Detect which cell encompasses the target text, then output its [X, Y] center coordinate. 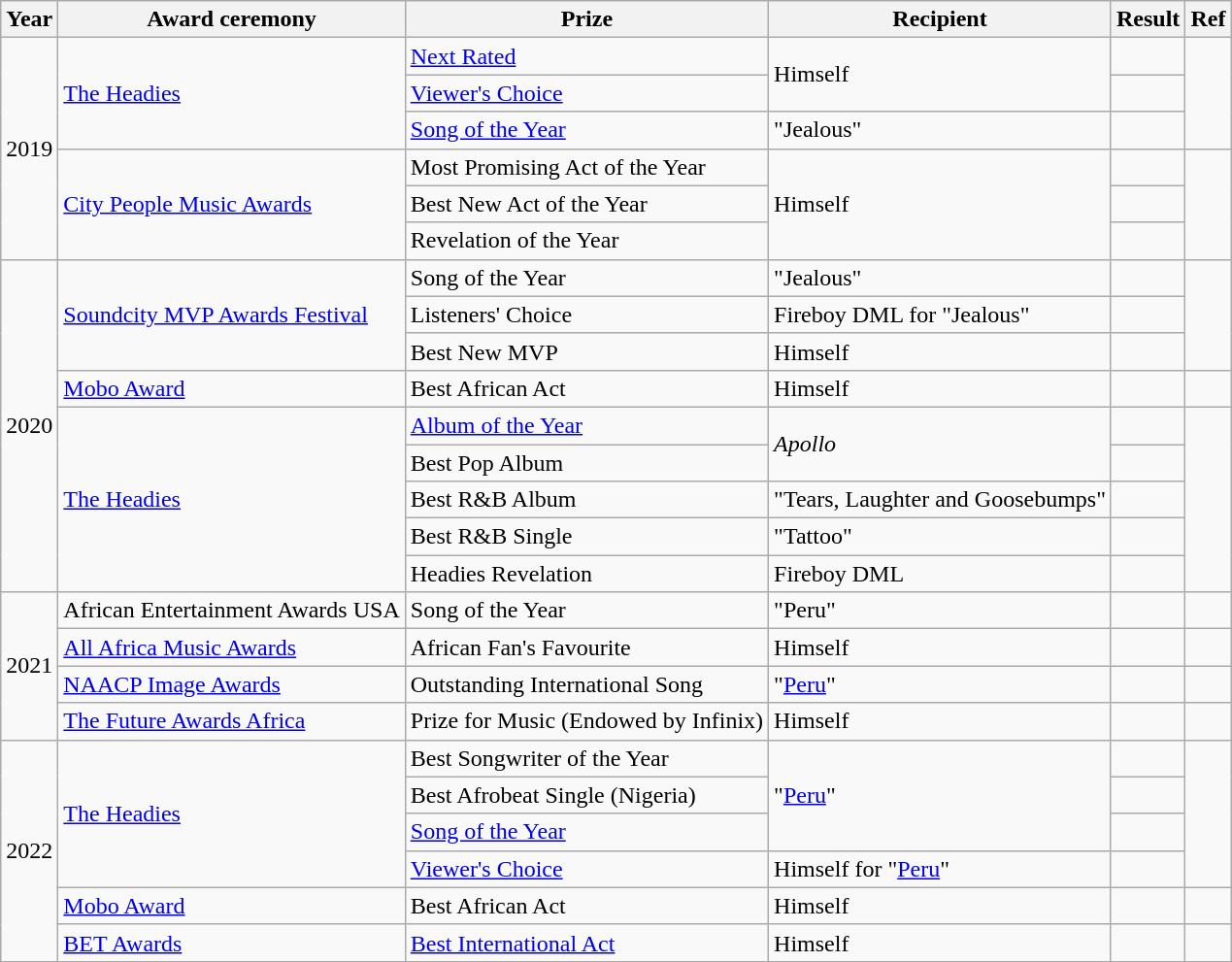
2020 [29, 425]
Listeners' Choice [586, 315]
Fireboy DML for "Jealous" [940, 315]
Fireboy DML [940, 574]
2021 [29, 666]
Best Songwriter of the Year [586, 758]
"Tattoo" [940, 537]
Award ceremony [231, 19]
Ref [1208, 19]
2022 [29, 850]
Prize for Music (Endowed by Infinix) [586, 721]
NAACP Image Awards [231, 684]
Himself for "Peru" [940, 869]
Best International Act [586, 943]
African Fan's Favourite [586, 647]
Most Promising Act of the Year [586, 167]
Best New MVP [586, 351]
"Tears, Laughter and Goosebumps" [940, 500]
City People Music Awards [231, 204]
Next Rated [586, 56]
All Africa Music Awards [231, 647]
Headies Revelation [586, 574]
Recipient [940, 19]
Apollo [940, 444]
Year [29, 19]
Best Pop Album [586, 463]
Result [1148, 19]
Revelation of the Year [586, 241]
Best Afrobeat Single (Nigeria) [586, 795]
Album of the Year [586, 425]
Best R&B Album [586, 500]
Prize [586, 19]
Best New Act of the Year [586, 204]
The Future Awards Africa [231, 721]
Outstanding International Song [586, 684]
BET Awards [231, 943]
Soundcity MVP Awards Festival [231, 315]
Best R&B Single [586, 537]
African Entertainment Awards USA [231, 611]
2019 [29, 149]
